Extract the (x, y) coordinate from the center of the cell holding the provided text.  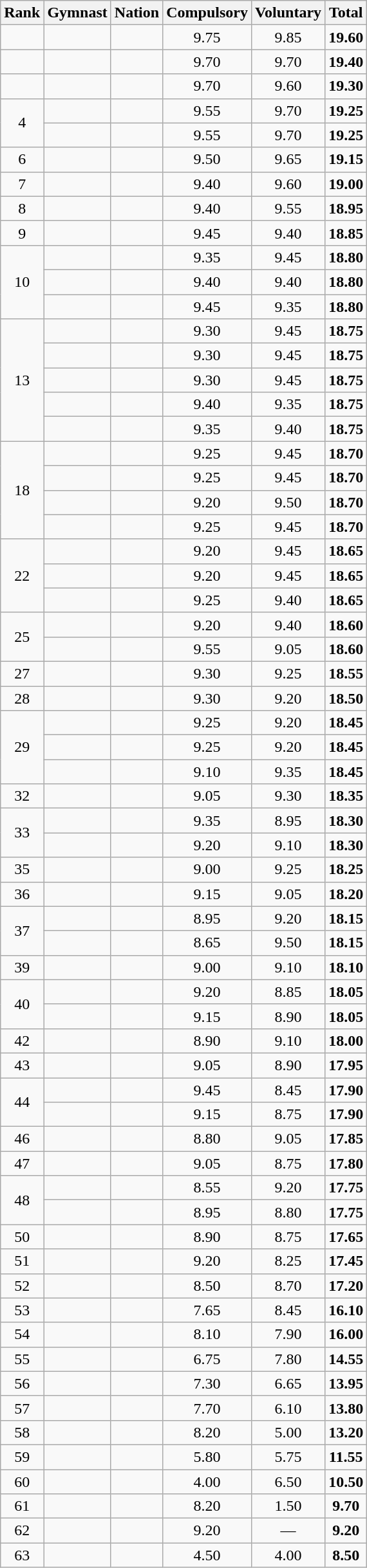
51 (22, 1261)
55 (22, 1359)
27 (22, 673)
Nation (136, 13)
8.10 (207, 1335)
Total (346, 13)
43 (22, 1065)
8.55 (207, 1188)
13.95 (346, 1383)
9.65 (288, 160)
59 (22, 1457)
50 (22, 1237)
35 (22, 870)
47 (22, 1163)
4.50 (207, 1555)
17.65 (346, 1237)
8.85 (288, 992)
7.30 (207, 1383)
5.75 (288, 1457)
10 (22, 282)
56 (22, 1383)
11.55 (346, 1457)
42 (22, 1041)
7 (22, 184)
8 (22, 208)
10.50 (346, 1481)
8.25 (288, 1261)
14.55 (346, 1359)
18.35 (346, 796)
61 (22, 1506)
39 (22, 967)
32 (22, 796)
18.00 (346, 1041)
8.65 (207, 943)
19.30 (346, 86)
17.45 (346, 1261)
18.85 (346, 233)
19.40 (346, 62)
18.20 (346, 894)
— (288, 1531)
19.15 (346, 160)
62 (22, 1531)
18.25 (346, 870)
17.95 (346, 1065)
7.65 (207, 1310)
18.50 (346, 698)
9.85 (288, 37)
29 (22, 747)
5.00 (288, 1432)
6 (22, 160)
7.90 (288, 1335)
52 (22, 1286)
8.70 (288, 1286)
18 (22, 490)
Gymnast (77, 13)
17.20 (346, 1286)
36 (22, 894)
48 (22, 1200)
18.95 (346, 208)
6.65 (288, 1383)
6.75 (207, 1359)
53 (22, 1310)
16.00 (346, 1335)
18.10 (346, 967)
37 (22, 931)
13.80 (346, 1408)
Compulsory (207, 13)
22 (22, 576)
18.55 (346, 673)
4 (22, 123)
13 (22, 380)
16.10 (346, 1310)
58 (22, 1432)
46 (22, 1139)
19.00 (346, 184)
40 (22, 1004)
7.70 (207, 1408)
7.80 (288, 1359)
17.80 (346, 1163)
Rank (22, 13)
57 (22, 1408)
63 (22, 1555)
13.20 (346, 1432)
25 (22, 637)
60 (22, 1481)
44 (22, 1102)
6.50 (288, 1481)
33 (22, 833)
54 (22, 1335)
6.10 (288, 1408)
28 (22, 698)
Voluntary (288, 13)
1.50 (288, 1506)
17.85 (346, 1139)
19.60 (346, 37)
5.80 (207, 1457)
9.75 (207, 37)
9 (22, 233)
